Detect which cell encompasses the target text, then output its [X, Y] center coordinate. 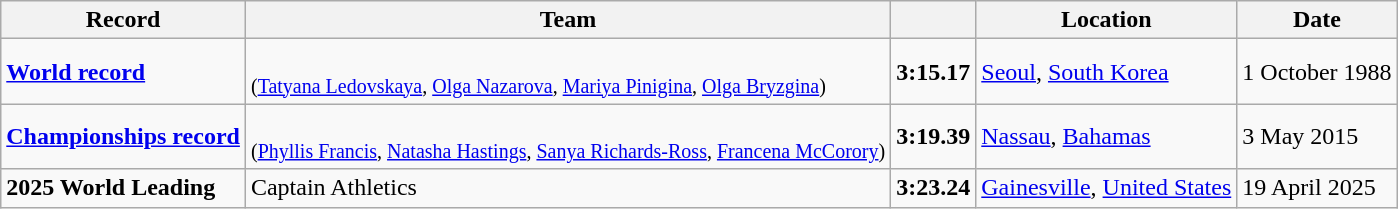
3:15.17 [934, 72]
3 May 2015 [1317, 136]
Date [1317, 20]
(Phyllis Francis, Natasha Hastings, Sanya Richards-Ross, Francena McCorory) [568, 136]
Team [568, 20]
Gainesville, United States [1106, 188]
2025 World Leading [124, 188]
Nassau, Bahamas [1106, 136]
Championships record [124, 136]
19 April 2025 [1317, 188]
Seoul, South Korea [1106, 72]
Location [1106, 20]
Record [124, 20]
3:19.39 [934, 136]
Captain Athletics [568, 188]
3:23.24 [934, 188]
World record [124, 72]
(Tatyana Ledovskaya, Olga Nazarova, Mariya Pinigina, Olga Bryzgina) [568, 72]
1 October 1988 [1317, 72]
